Output the (x, y) coordinate of the center of the cell containing the given text.  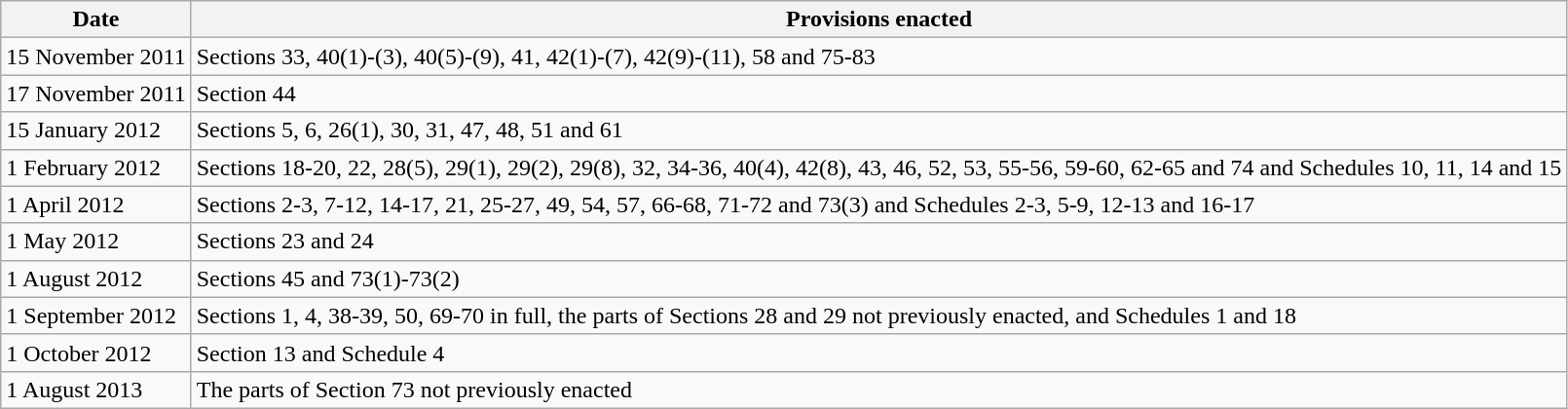
Sections 2-3, 7-12, 14-17, 21, 25-27, 49, 54, 57, 66-68, 71-72 and 73(3) and Schedules 2-3, 5-9, 12-13 and 16-17 (878, 204)
Sections 18-20, 22, 28(5), 29(1), 29(2), 29(8), 32, 34-36, 40(4), 42(8), 43, 46, 52, 53, 55-56, 59-60, 62-65 and 74 and Schedules 10, 11, 14 and 15 (878, 167)
1 February 2012 (95, 167)
1 May 2012 (95, 242)
1 August 2013 (95, 390)
17 November 2011 (95, 93)
Section 13 and Schedule 4 (878, 353)
1 August 2012 (95, 279)
Date (95, 19)
Sections 1, 4, 38-39, 50, 69-70 in full, the parts of Sections 28 and 29 not previously enacted, and Schedules 1 and 18 (878, 316)
15 January 2012 (95, 130)
15 November 2011 (95, 56)
1 April 2012 (95, 204)
Provisions enacted (878, 19)
Sections 33, 40(1)-(3), 40(5)-(9), 41, 42(1)-(7), 42(9)-(11), 58 and 75-83 (878, 56)
Section 44 (878, 93)
Sections 5, 6, 26(1), 30, 31, 47, 48, 51 and 61 (878, 130)
1 September 2012 (95, 316)
Sections 45 and 73(1)-73(2) (878, 279)
1 October 2012 (95, 353)
Sections 23 and 24 (878, 242)
The parts of Section 73 not previously enacted (878, 390)
